Capture the cell that displays the provided text and extract its (X, Y) central coordinate. 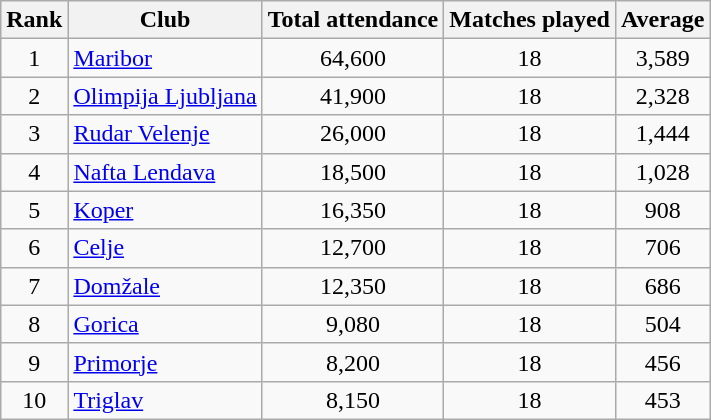
8,150 (353, 400)
456 (662, 362)
Nafta Lendava (165, 172)
Celje (165, 248)
Koper (165, 210)
1 (34, 58)
26,000 (353, 134)
Olimpija Ljubljana (165, 96)
3,589 (662, 58)
Maribor (165, 58)
12,350 (353, 286)
16,350 (353, 210)
3 (34, 134)
8,200 (353, 362)
2 (34, 96)
453 (662, 400)
Domžale (165, 286)
Club (165, 20)
Rank (34, 20)
9,080 (353, 324)
7 (34, 286)
Primorje (165, 362)
18,500 (353, 172)
Gorica (165, 324)
2,328 (662, 96)
1,028 (662, 172)
686 (662, 286)
908 (662, 210)
Rudar Velenje (165, 134)
10 (34, 400)
504 (662, 324)
9 (34, 362)
12,700 (353, 248)
Matches played (530, 20)
41,900 (353, 96)
8 (34, 324)
Average (662, 20)
5 (34, 210)
Total attendance (353, 20)
1,444 (662, 134)
Triglav (165, 400)
6 (34, 248)
64,600 (353, 58)
706 (662, 248)
4 (34, 172)
